Search for the cell housing the specified text and yield its (x, y) center coordinate. 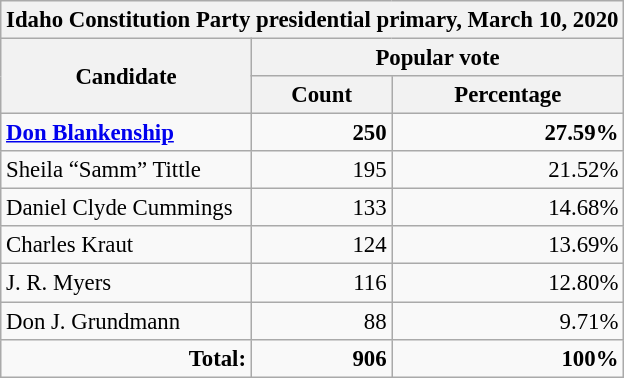
21.52% (508, 170)
13.69% (508, 245)
J. R. Myers (126, 283)
Count (322, 95)
Popular vote (437, 58)
124 (322, 245)
Total: (126, 358)
Don J. Grundmann (126, 321)
906 (322, 358)
Charles Kraut (126, 245)
195 (322, 170)
27.59% (508, 133)
88 (322, 321)
Idaho Constitution Party presidential primary, March 10, 2020 (312, 20)
Don Blankenship (126, 133)
250 (322, 133)
Percentage (508, 95)
100% (508, 358)
133 (322, 208)
12.80% (508, 283)
9.71% (508, 321)
116 (322, 283)
Candidate (126, 76)
Sheila “Samm” Tittle (126, 170)
Daniel Clyde Cummings (126, 208)
14.68% (508, 208)
